Identify which cell holds the provided text, then report its (X, Y) central coordinate. 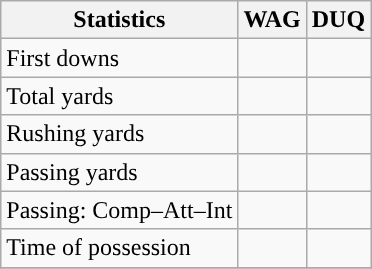
Passing: Comp–Att–Int (120, 210)
Total yards (120, 96)
Rushing yards (120, 134)
WAG (272, 20)
DUQ (338, 20)
Time of possession (120, 248)
Passing yards (120, 172)
First downs (120, 58)
Statistics (120, 20)
